From the cell containing the given text, extract its center point as (x, y) coordinate. 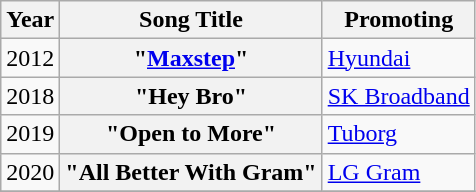
2020 (30, 172)
"Maxstep" (191, 58)
Song Title (191, 20)
2019 (30, 134)
SK Broadband (398, 96)
Promoting (398, 20)
2012 (30, 58)
Year (30, 20)
Hyundai (398, 58)
2018 (30, 96)
Tuborg (398, 134)
"Open to More" (191, 134)
LG Gram (398, 172)
"Hey Bro" (191, 96)
"All Better With Gram" (191, 172)
